Search for the cell housing the specified text and yield its [X, Y] center coordinate. 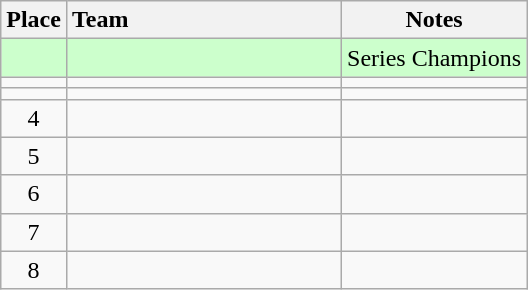
6 [34, 194]
Place [34, 20]
Series Champions [434, 58]
4 [34, 118]
5 [34, 156]
7 [34, 232]
Team [204, 20]
Notes [434, 20]
8 [34, 270]
